Provide the (X, Y) coordinate of the cell's center where the given text is located.  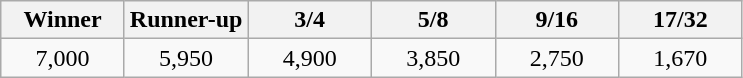
7,000 (63, 58)
Winner (63, 20)
1,670 (681, 58)
17/32 (681, 20)
2,750 (557, 58)
5,950 (186, 58)
5/8 (433, 20)
3,850 (433, 58)
Runner-up (186, 20)
3/4 (310, 20)
9/16 (557, 20)
4,900 (310, 58)
